Find where the given text appears and provide that cell's center as (X, Y) coordinate. 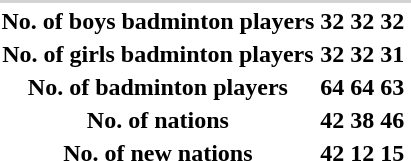
63 (392, 87)
42 (332, 120)
No. of boys badminton players (158, 21)
No. of badminton players (158, 87)
No. of nations (158, 120)
38 (362, 120)
31 (392, 54)
46 (392, 120)
No. of girls badminton players (158, 54)
